Locate the cell with the specified text and output its [X, Y] center coordinate. 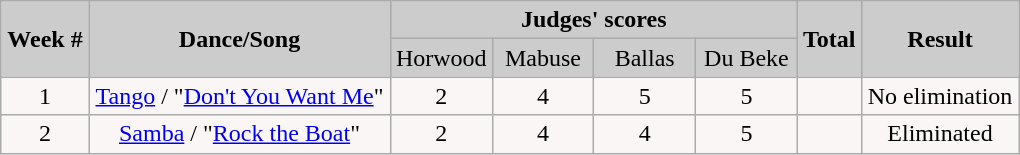
1 [44, 96]
Dance/Song [240, 39]
Week # [44, 39]
Total [829, 39]
No elimination [940, 96]
Ballas [645, 58]
Eliminated [940, 134]
Horwood [441, 58]
Result [940, 39]
Mabuse [543, 58]
Judges' scores [594, 20]
Tango / "Don't You Want Me" [240, 96]
Du Beke [747, 58]
Samba / "Rock the Boat" [240, 134]
